Pinpoint the cell where the given text exists, returning its (x, y) midpoint coordinate. 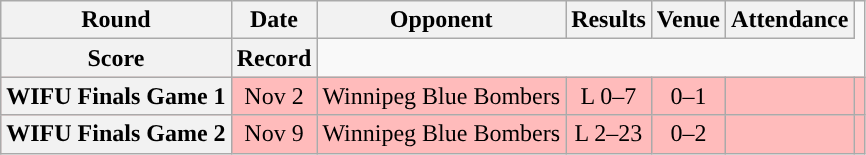
L 0–7 (609, 96)
Nov 9 (274, 134)
Date (274, 20)
0–1 (688, 96)
L 2–23 (609, 134)
Attendance (790, 20)
WIFU Finals Game 1 (116, 96)
Venue (688, 20)
Nov 2 (274, 96)
Results (609, 20)
WIFU Finals Game 2 (116, 134)
Opponent (442, 20)
Score (116, 58)
0–2 (688, 134)
Record (274, 58)
Round (116, 20)
